Output the (x, y) coordinate of the center of the cell containing the given text.  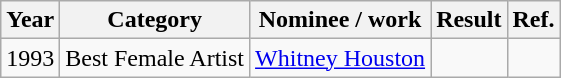
Whitney Houston (340, 58)
Category (155, 20)
Nominee / work (340, 20)
Year (30, 20)
Best Female Artist (155, 58)
1993 (30, 58)
Result (469, 20)
Ref. (534, 20)
